Locate the cell with the specified text and output its [X, Y] center coordinate. 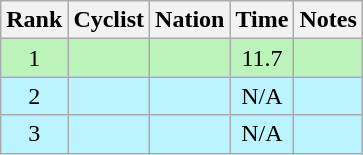
Rank [34, 20]
Nation [190, 20]
3 [34, 134]
2 [34, 96]
Notes [328, 20]
11.7 [262, 58]
Time [262, 20]
1 [34, 58]
Cyclist [109, 20]
